Scan for the cell matching the given text and deliver its (x, y) coordinate at center. 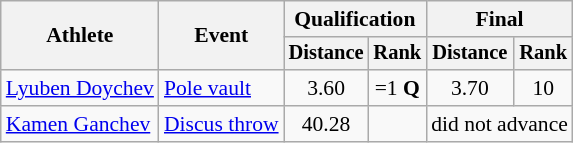
did not advance (500, 124)
Athlete (80, 36)
Event (222, 36)
Final (500, 19)
40.28 (326, 124)
=1 Q (398, 88)
Kamen Ganchev (80, 124)
10 (544, 88)
Lyuben Doychev (80, 88)
Qualification (355, 19)
3.60 (326, 88)
3.70 (470, 88)
Pole vault (222, 88)
Discus throw (222, 124)
